Find where the given text appears and provide that cell's center as [X, Y] coordinate. 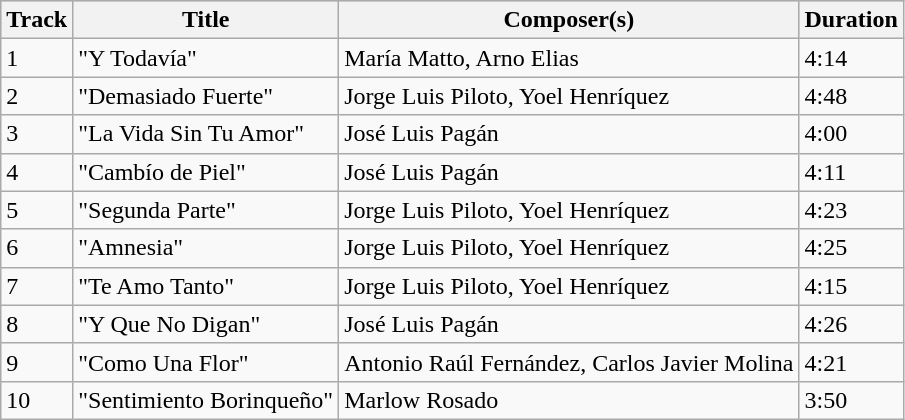
4:25 [851, 248]
"La Vida Sin Tu Amor" [206, 134]
4:15 [851, 286]
4:23 [851, 210]
7 [37, 286]
Track [37, 20]
8 [37, 324]
4:11 [851, 172]
10 [37, 400]
"Demasiado Fuerte" [206, 96]
Marlow Rosado [569, 400]
4:48 [851, 96]
4:21 [851, 362]
"Amnesia" [206, 248]
3 [37, 134]
4:26 [851, 324]
"Y Que No Digan" [206, 324]
"Cambío de Piel" [206, 172]
"Como Una Flor" [206, 362]
5 [37, 210]
Composer(s) [569, 20]
4:14 [851, 58]
"Y Todavía" [206, 58]
4:00 [851, 134]
3:50 [851, 400]
9 [37, 362]
Antonio Raúl Fernández, Carlos Javier Molina [569, 362]
María Matto, Arno Elias [569, 58]
2 [37, 96]
4 [37, 172]
"Segunda Parte" [206, 210]
"Te Amo Tanto" [206, 286]
Title [206, 20]
6 [37, 248]
Duration [851, 20]
1 [37, 58]
"Sentimiento Borinqueño" [206, 400]
